Locate the cell with the specified text and output its (x, y) center coordinate. 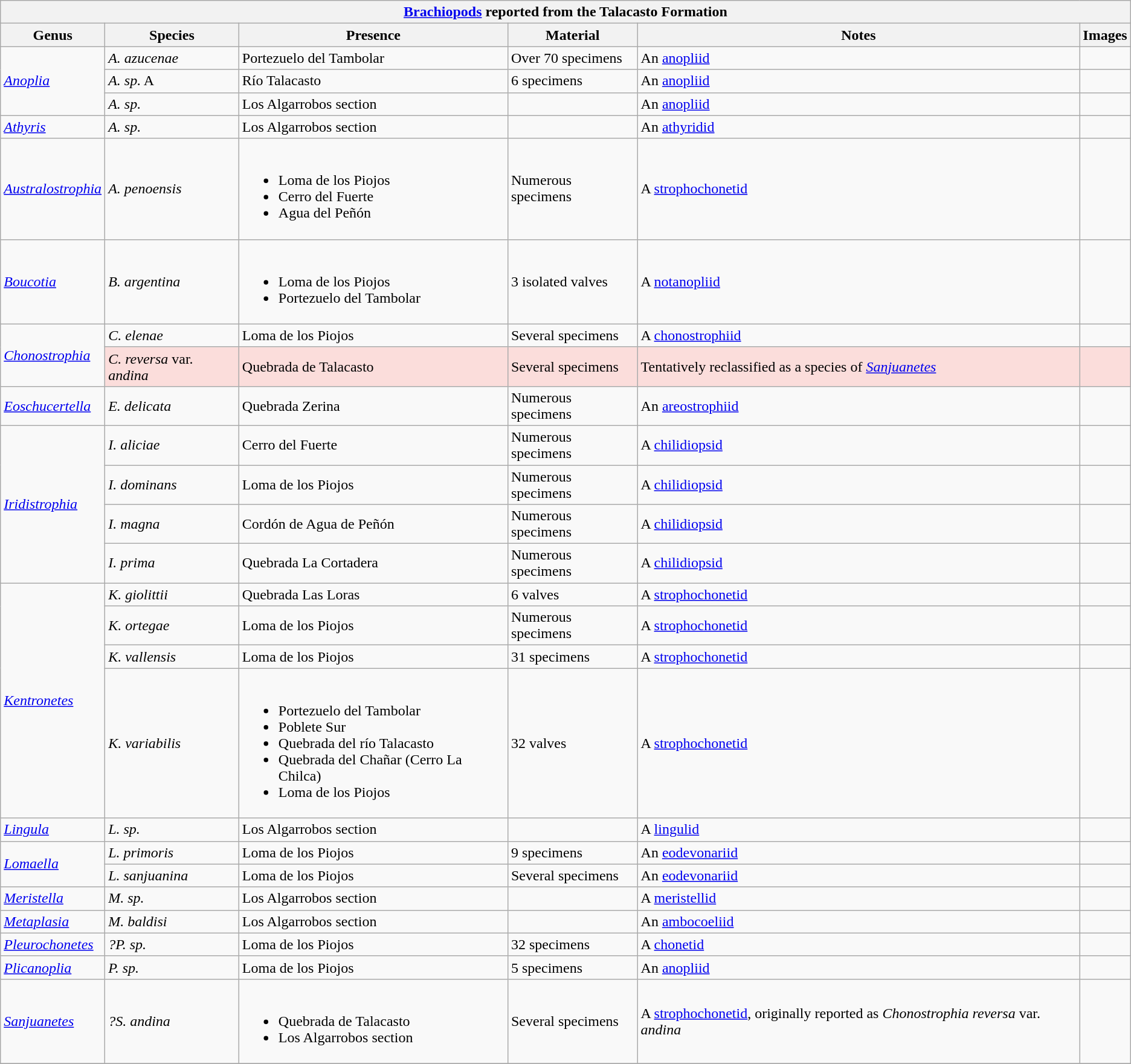
An areostrophiid (859, 406)
Tentatively reclassified as a species of Sanjuanetes (859, 366)
Quebrada de Talacasto (373, 366)
Lingula (53, 830)
K. variabilis (172, 743)
I. magna (172, 524)
L. sp. (172, 830)
Notes (859, 35)
Quebrada Las Loras (373, 595)
Lomaella (53, 864)
Plicanoplia (53, 967)
Portezuelo del TambolarPoblete SurQuebrada del río TalacastoQuebrada del Chañar (Cerro La Chilca)Loma de los Piojos (373, 743)
A strophochonetid, originally reported as Chonostrophia reversa var. andina (859, 1021)
Quebrada La Cortadera (373, 563)
A. penoensis (172, 189)
3 isolated valves (573, 282)
A chonetid (859, 944)
Presence (373, 35)
M. sp. (172, 898)
Loma de los PiojosPortezuelo del Tambolar (373, 282)
Metaplasia (53, 921)
K. giolittii (172, 595)
Images (1105, 35)
32 specimens (573, 944)
C. reversa var. andina (172, 366)
L. sanjuanina (172, 875)
A. azucenae (172, 58)
6 valves (573, 595)
Brachiopods reported from the Talacasto Formation (565, 12)
B. argentina (172, 282)
Kentronetes (53, 701)
A lingulid (859, 830)
I. prima (172, 563)
C. elenae (172, 335)
Río Talacasto (373, 81)
An athyridid (859, 127)
A. sp. A (172, 81)
Species (172, 35)
M. baldisi (172, 921)
Over 70 specimens (573, 58)
Meristella (53, 898)
I. dominans (172, 485)
Material (573, 35)
Iridistrophia (53, 504)
31 specimens (573, 657)
?P. sp. (172, 944)
9 specimens (573, 853)
6 specimens (573, 81)
K. vallensis (172, 657)
Athyris (53, 127)
P. sp. (172, 967)
32 valves (573, 743)
?S. andina (172, 1021)
L. primoris (172, 853)
Sanjuanetes (53, 1021)
A chonostrophiid (859, 335)
Genus (53, 35)
K. ortegae (172, 626)
Australostrophia (53, 189)
Boucotia (53, 282)
A notanopliid (859, 282)
Anoplia (53, 81)
Pleurochonetes (53, 944)
Chonostrophia (53, 355)
Cordón de Agua de Peñón (373, 524)
E. delicata (172, 406)
Portezuelo del Tambolar (373, 58)
Cerro del Fuerte (373, 445)
5 specimens (573, 967)
Loma de los PiojosCerro del FuerteAgua del Peñón (373, 189)
I. aliciae (172, 445)
Quebrada de TalacastoLos Algarrobos section (373, 1021)
Eoschucertella (53, 406)
An ambocoeliid (859, 921)
Quebrada Zerina (373, 406)
A meristellid (859, 898)
